Find where the given text appears and provide that cell's center as (x, y) coordinate. 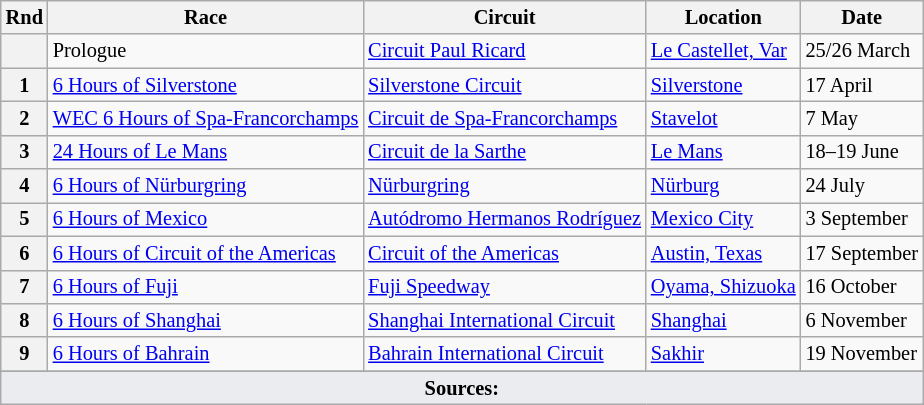
Circuit de la Sarthe (504, 152)
Sakhir (724, 354)
Bahrain International Circuit (504, 354)
Shanghai (724, 320)
1 (24, 85)
Le Mans (724, 152)
6 November (862, 320)
18–19 June (862, 152)
Race (206, 17)
3 (24, 152)
19 November (862, 354)
24 July (862, 186)
Circuit of the Americas (504, 253)
Silverstone (724, 85)
6 (24, 253)
Sources: (462, 388)
6 Hours of Fuji (206, 287)
25/26 March (862, 51)
Circuit (504, 17)
6 Hours of Bahrain (206, 354)
8 (24, 320)
Location (724, 17)
24 Hours of Le Mans (206, 152)
9 (24, 354)
Circuit Paul Ricard (504, 51)
Fuji Speedway (504, 287)
3 September (862, 219)
17 April (862, 85)
Oyama, Shizuoka (724, 287)
6 Hours of Silverstone (206, 85)
Shanghai International Circuit (504, 320)
16 October (862, 287)
Circuit de Spa-Francorchamps (504, 118)
Mexico City (724, 219)
6 Hours of Nürburgring (206, 186)
6 Hours of Mexico (206, 219)
2 (24, 118)
7 (24, 287)
Le Castellet, Var (724, 51)
Nürburgring (504, 186)
7 May (862, 118)
Date (862, 17)
Rnd (24, 17)
Autódromo Hermanos Rodríguez (504, 219)
Stavelot (724, 118)
Austin, Texas (724, 253)
6 Hours of Shanghai (206, 320)
4 (24, 186)
Prologue (206, 51)
Nürburg (724, 186)
WEC 6 Hours of Spa-Francorchamps (206, 118)
5 (24, 219)
6 Hours of Circuit of the Americas (206, 253)
17 September (862, 253)
Silverstone Circuit (504, 85)
